Pinpoint the cell where the given text exists, returning its [X, Y] midpoint coordinate. 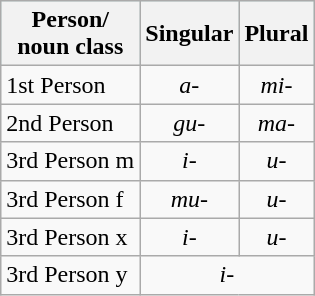
mu- [190, 199]
mi- [276, 85]
Person/noun class [70, 34]
Singular [190, 34]
3rd Person m [70, 161]
ma- [276, 123]
1st Person [70, 85]
gu- [190, 123]
2nd Person [70, 123]
3rd Person y [70, 275]
3rd Person x [70, 237]
3rd Person f [70, 199]
Plural [276, 34]
a- [190, 85]
